Return (X, Y) of the center of cell containing provided text 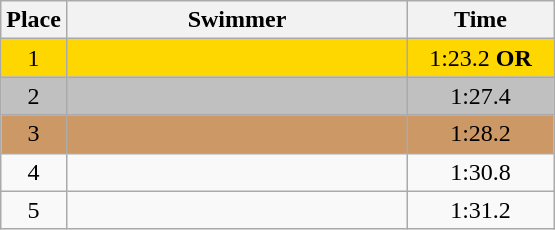
Time (481, 20)
1 (34, 58)
1:27.4 (481, 96)
3 (34, 134)
1:31.2 (481, 210)
1:28.2 (481, 134)
5 (34, 210)
1:23.2 OR (481, 58)
4 (34, 172)
1:30.8 (481, 172)
Place (34, 20)
2 (34, 96)
Swimmer (236, 20)
